Determine the [X, Y] coordinate at the center of the cell enclosing the given text.  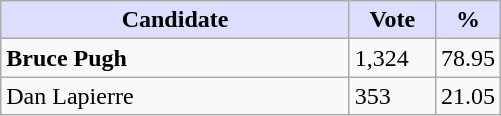
353 [392, 96]
Dan Lapierre [176, 96]
Vote [392, 20]
Bruce Pugh [176, 58]
78.95 [468, 58]
1,324 [392, 58]
Candidate [176, 20]
21.05 [468, 96]
% [468, 20]
